Pinpoint the cell where the given text exists, returning its [x, y] midpoint coordinate. 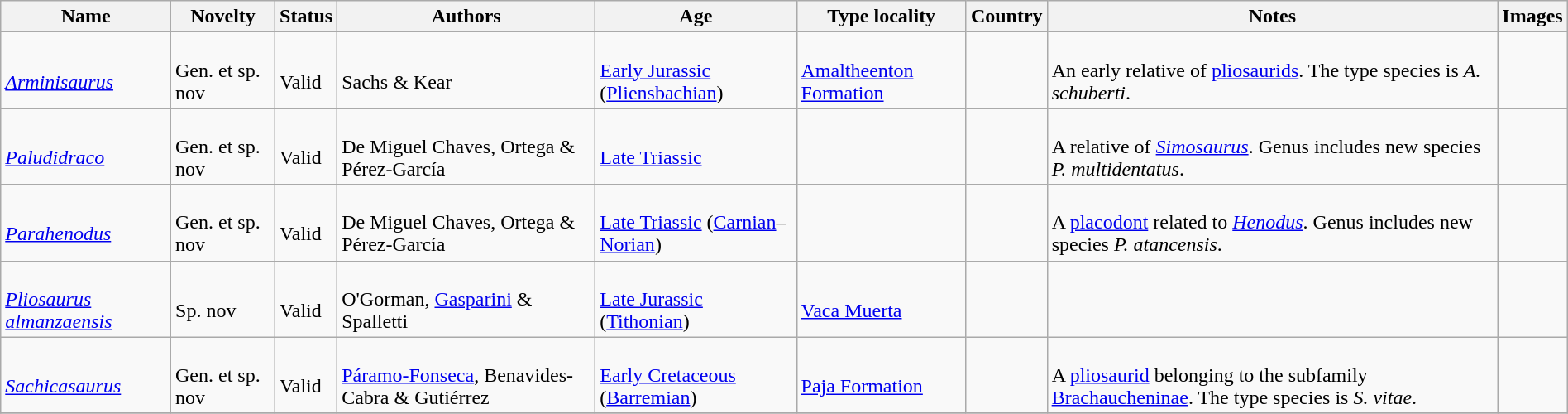
A pliosaurid belonging to the subfamily Brachaucheninae. The type species is S. vitae. [1272, 375]
Paludidraco [86, 147]
Status [306, 17]
A placodont related to Henodus. Genus includes new species P. atancensis. [1272, 223]
Images [1532, 17]
Sachicasaurus [86, 375]
Novelty [223, 17]
Age [696, 17]
Late Triassic (Carnian–Norian) [696, 223]
Pliosaurus almanzaensis [86, 299]
Late Jurassic (Tithonian) [696, 299]
Notes [1272, 17]
Arminisaurus [86, 70]
O'Gorman, Gasparini & Spalletti [466, 299]
An early relative of pliosaurids. The type species is A. schuberti. [1272, 70]
Paja Formation [882, 375]
Vaca Muerta [882, 299]
Early Cretaceous (Barremian) [696, 375]
Late Triassic [696, 147]
Name [86, 17]
Parahenodus [86, 223]
Amaltheenton Formation [882, 70]
Early Jurassic (Pliensbachian) [696, 70]
Country [1006, 17]
Type locality [882, 17]
Sachs & Kear [466, 70]
Authors [466, 17]
A relative of Simosaurus. Genus includes new species P. multidentatus. [1272, 147]
Páramo-Fonseca, Benavides-Cabra & Gutiérrez [466, 375]
Sp. nov [223, 299]
